Determine the [x, y] coordinate at the center of the cell enclosing the given text.  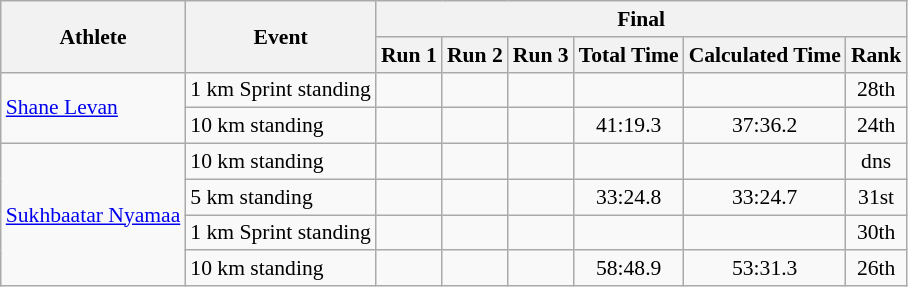
28th [876, 90]
26th [876, 269]
Rank [876, 55]
Run 2 [475, 55]
33:24.8 [629, 197]
Event [280, 36]
58:48.9 [629, 269]
Run 3 [541, 55]
Calculated Time [765, 55]
41:19.3 [629, 126]
Sukhbaatar Nyamaa [94, 215]
dns [876, 162]
37:36.2 [765, 126]
24th [876, 126]
Total Time [629, 55]
Final [641, 19]
30th [876, 233]
Shane Levan [94, 108]
Athlete [94, 36]
31st [876, 197]
53:31.3 [765, 269]
5 km standing [280, 197]
33:24.7 [765, 197]
Run 1 [409, 55]
